Capture the cell that displays the provided text and extract its [X, Y] central coordinate. 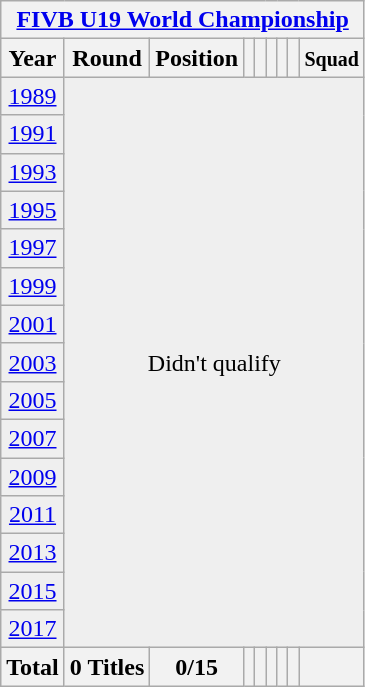
2015 [33, 591]
1989 [33, 96]
2017 [33, 629]
Position [197, 58]
1995 [33, 210]
1991 [33, 134]
2011 [33, 515]
0 Titles [107, 667]
2009 [33, 477]
Squad [332, 58]
2007 [33, 438]
0/15 [197, 667]
1997 [33, 248]
Round [107, 58]
2005 [33, 400]
Year [33, 58]
1993 [33, 172]
2001 [33, 324]
Didn't qualify [214, 362]
2013 [33, 553]
2003 [33, 362]
Total [33, 667]
1999 [33, 286]
FIVB U19 World Championship [183, 20]
